From the cell containing the given text, extract its center point as [x, y] coordinate. 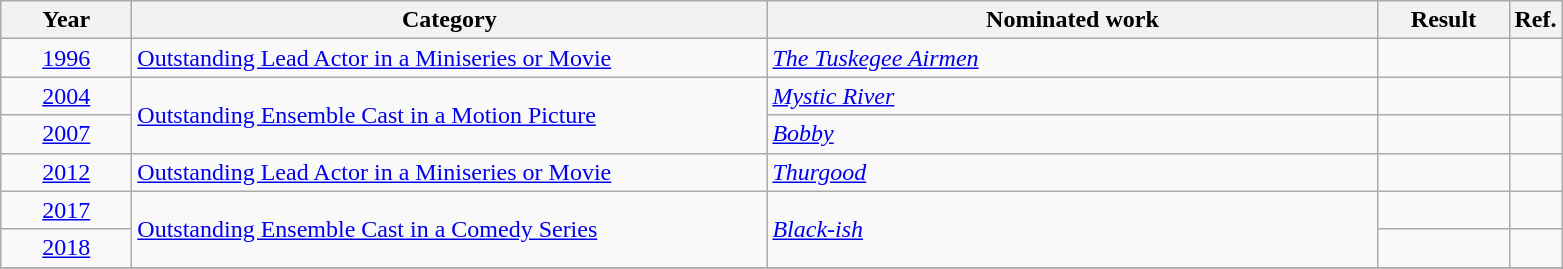
Nominated work [1072, 20]
1996 [66, 58]
2007 [66, 134]
Mystic River [1072, 96]
Year [66, 20]
Outstanding Ensemble Cast in a Comedy Series [450, 229]
2017 [66, 210]
Bobby [1072, 134]
Outstanding Ensemble Cast in a Motion Picture [450, 115]
Thurgood [1072, 172]
Result [1444, 20]
Black-ish [1072, 229]
The Tuskegee Airmen [1072, 58]
Category [450, 20]
2012 [66, 172]
2018 [66, 248]
Ref. [1536, 20]
2004 [66, 96]
